For the text-containing cell, return its midpoint in [x, y] coordinate format. 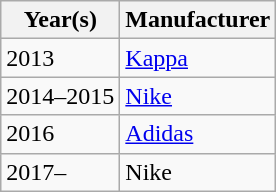
Manufacturer [198, 20]
2014–2015 [60, 96]
Kappa [198, 58]
Year(s) [60, 20]
2016 [60, 134]
2017– [60, 172]
2013 [60, 58]
Adidas [198, 134]
